Extract the (X, Y) coordinate from the center of the cell holding the provided text.  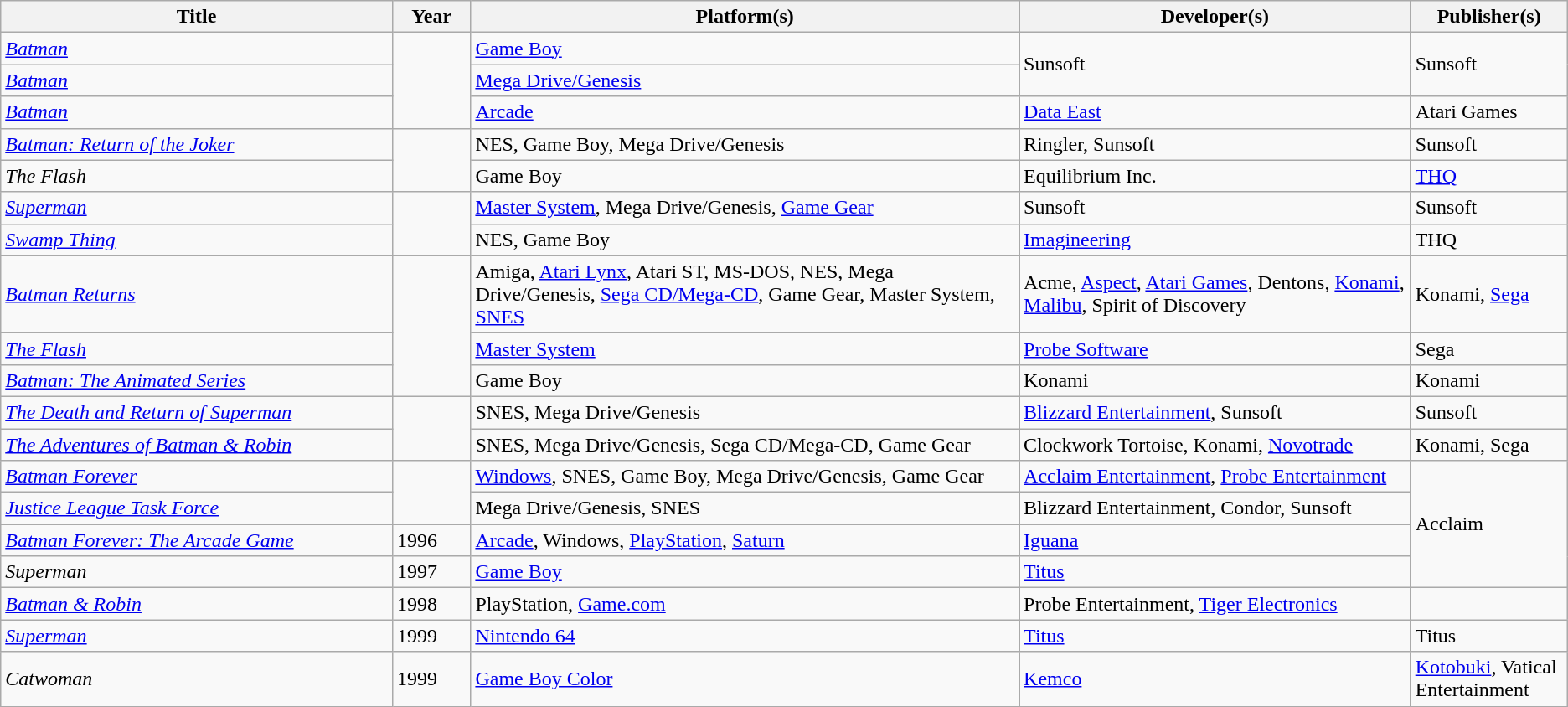
Acme, Aspect, Atari Games, Dentons, Konami, Malibu, Spirit of Discovery (1215, 294)
Master System (745, 348)
Batman & Robin (197, 604)
Probe Entertainment, Tiger Electronics (1215, 604)
Batman Forever (197, 477)
1996 (431, 540)
Platform(s) (745, 17)
Year (431, 17)
Justice League Task Force (197, 508)
Clockwork Tortoise, Konami, Novotrade (1215, 445)
The Adventures of Batman & Robin (197, 445)
1997 (431, 572)
SNES, Mega Drive/Genesis, Sega CD/Mega-CD, Game Gear (745, 445)
PlayStation, Game.com (745, 604)
Atari Games (1489, 112)
Mega Drive/Genesis (745, 80)
Kemco (1215, 679)
Developer(s) (1215, 17)
Equilibrium Inc. (1215, 176)
Nintendo 64 (745, 636)
Probe Software (1215, 348)
Blizzard Entertainment, Condor, Sunsoft (1215, 508)
Batman: The Animated Series (197, 380)
Data East (1215, 112)
Batman Returns (197, 294)
Ringler, Sunsoft (1215, 144)
Batman: Return of the Joker (197, 144)
Windows, SNES, Game Boy, Mega Drive/Genesis, Game Gear (745, 477)
Batman Forever: The Arcade Game (197, 540)
Sega (1489, 348)
Mega Drive/Genesis, SNES (745, 508)
Acclaim Entertainment, Probe Entertainment (1215, 477)
Amiga, Atari Lynx, Atari ST, MS-DOS, NES, Mega Drive/Genesis, Sega CD/Mega-CD, Game Gear, Master System, SNES (745, 294)
Swamp Thing (197, 240)
The Death and Return of Superman (197, 412)
Master System, Mega Drive/Genesis, Game Gear (745, 208)
Arcade, Windows, PlayStation, Saturn (745, 540)
Acclaim (1489, 524)
Game Boy Color (745, 679)
Catwoman (197, 679)
1998 (431, 604)
Blizzard Entertainment, Sunsoft (1215, 412)
NES, Game Boy, Mega Drive/Genesis (745, 144)
Title (197, 17)
SNES, Mega Drive/Genesis (745, 412)
Arcade (745, 112)
NES, Game Boy (745, 240)
Publisher(s) (1489, 17)
Iguana (1215, 540)
Imagineering (1215, 240)
Kotobuki, Vatical Entertainment (1489, 679)
